Detect which cell encompasses the target text, then output its (x, y) center coordinate. 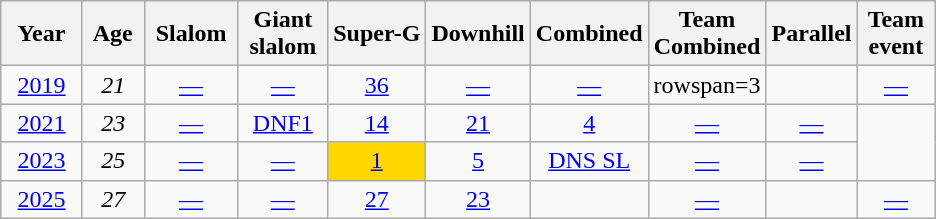
Team event (896, 34)
Slalom (191, 34)
Age (113, 34)
2019 (42, 85)
4 (589, 123)
DNF1 (283, 123)
Super-G (377, 34)
14 (377, 123)
Downhill (478, 34)
2023 (42, 161)
DNS SL (589, 161)
rowspan=3 (707, 85)
Giant slalom (283, 34)
Parallel (812, 34)
25 (113, 161)
36 (377, 85)
Combined (589, 34)
1 (377, 161)
2021 (42, 123)
5 (478, 161)
TeamCombined (707, 34)
2025 (42, 199)
Year (42, 34)
